Extract the (X, Y) coordinate from the center of the cell holding the provided text.  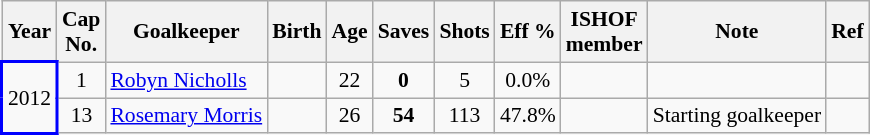
Rosemary Morris (186, 116)
22 (350, 80)
Starting goalkeeper (738, 116)
2012 (30, 98)
Age (350, 32)
Goalkeeper (186, 32)
Year (30, 32)
Ref (847, 32)
0 (404, 80)
Robyn Nicholls (186, 80)
Saves (404, 32)
5 (464, 80)
26 (350, 116)
Eff % (528, 32)
54 (404, 116)
CapNo. (82, 32)
ISHOFmember (604, 32)
1 (82, 80)
47.8% (528, 116)
Note (738, 32)
113 (464, 116)
0.0% (528, 80)
Birth (296, 32)
13 (82, 116)
Shots (464, 32)
